Detect which cell encompasses the target text, then output its (x, y) center coordinate. 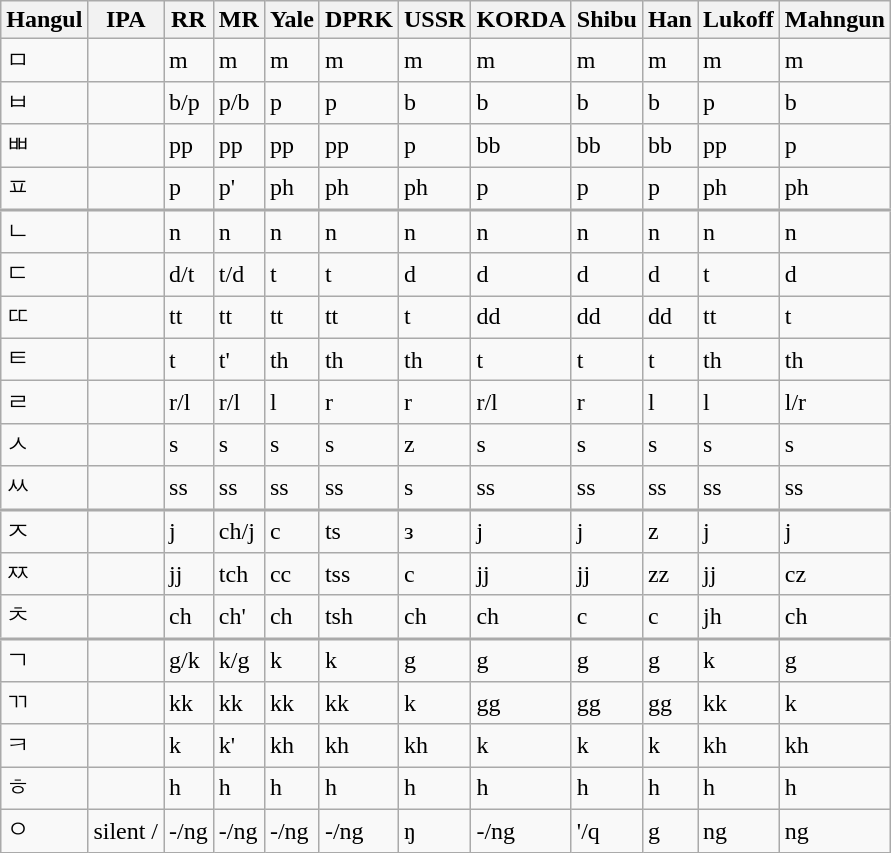
ㄲ (44, 704)
RR (189, 20)
t' (238, 360)
ㅊ (44, 616)
ㅉ (44, 574)
ㅈ (44, 530)
ch/j (238, 530)
ㅇ (44, 830)
k' (238, 746)
tss (358, 574)
з (434, 530)
t/d (238, 274)
p' (238, 188)
Shibu (606, 20)
cc (292, 574)
silent / (126, 830)
Yale (292, 20)
ㅅ (44, 444)
ŋ (434, 830)
Hangul (44, 20)
ch' (238, 616)
ㅃ (44, 146)
zz (670, 574)
b/p (189, 102)
'/q (606, 830)
ㅍ (44, 188)
k/g (238, 660)
ㅂ (44, 102)
IPA (126, 20)
p/b (238, 102)
ㅁ (44, 60)
ㅌ (44, 360)
Lukoff (739, 20)
jh (739, 616)
ㄷ (44, 274)
l/r (834, 402)
ㅎ (44, 788)
MR (238, 20)
tsh (358, 616)
d/t (189, 274)
g/k (189, 660)
Mahngun (834, 20)
ㄴ (44, 232)
USSR (434, 20)
DPRK (358, 20)
ㄸ (44, 318)
cz (834, 574)
ts (358, 530)
ㄱ (44, 660)
ㅋ (44, 746)
Han (670, 20)
ㅆ (44, 488)
KORDA (521, 20)
ㄹ (44, 402)
tch (238, 574)
